Find where the given text appears and provide that cell's center as [x, y] coordinate. 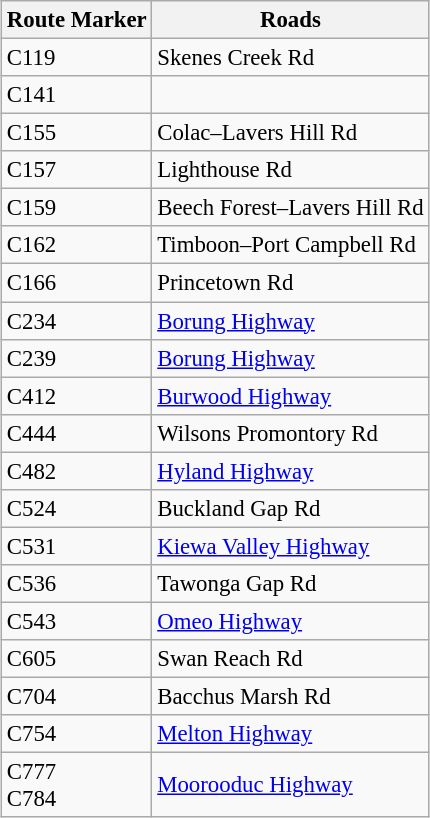
C155 [77, 133]
C412 [77, 396]
Hyland Highway [290, 471]
C482 [77, 471]
Skenes Creek Rd [290, 58]
C536 [77, 584]
C157 [77, 170]
C543 [77, 621]
C141 [77, 95]
Beech Forest–Lavers Hill Rd [290, 208]
C444 [77, 433]
Tawonga Gap Rd [290, 584]
Melton Highway [290, 734]
C119 [77, 58]
Buckland Gap Rd [290, 509]
C777 C784 [77, 786]
C754 [77, 734]
C159 [77, 208]
Moorooduc Highway [290, 786]
C162 [77, 245]
Timboon–Port Campbell Rd [290, 245]
Kiewa Valley Highway [290, 546]
Swan Reach Rd [290, 659]
C166 [77, 283]
C605 [77, 659]
C524 [77, 509]
Princetown Rd [290, 283]
Omeo Highway [290, 621]
Burwood Highway [290, 396]
Roads [290, 20]
Wilsons Promontory Rd [290, 433]
C239 [77, 358]
C234 [77, 321]
Lighthouse Rd [290, 170]
C704 [77, 697]
C531 [77, 546]
Route Marker [77, 20]
Colac–Lavers Hill Rd [290, 133]
Bacchus Marsh Rd [290, 697]
